Detect which cell encompasses the target text, then output its [X, Y] center coordinate. 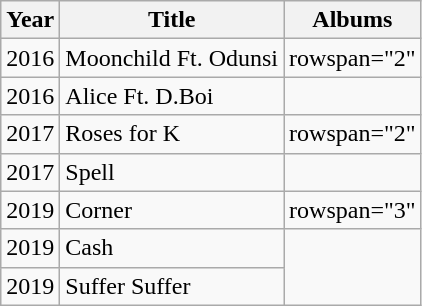
Spell [172, 172]
Moonchild Ft. Odunsi [172, 58]
Suffer Suffer [172, 286]
Title [172, 20]
Cash [172, 248]
Alice Ft. D.Boi [172, 96]
rowspan="3" [353, 210]
Year [30, 20]
Albums [353, 20]
Corner [172, 210]
Roses for K [172, 134]
